Extract the (X, Y) coordinate from the center of the cell holding the provided text.  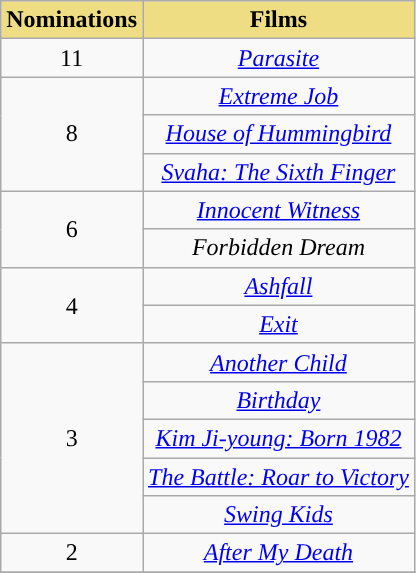
2 (72, 553)
Kim Ji-young: Born 1982 (278, 438)
3 (72, 438)
Nominations (72, 20)
Birthday (278, 400)
6 (72, 229)
Parasite (278, 58)
Another Child (278, 362)
Svaha: The Sixth Finger (278, 172)
Extreme Job (278, 96)
After My Death (278, 553)
Swing Kids (278, 515)
Exit (278, 324)
Innocent Witness (278, 210)
Ashfall (278, 286)
Films (278, 20)
8 (72, 134)
The Battle: Roar to Victory (278, 477)
House of Hummingbird (278, 134)
Forbidden Dream (278, 248)
11 (72, 58)
4 (72, 305)
